Locate the cell with the specified text and output its [x, y] center coordinate. 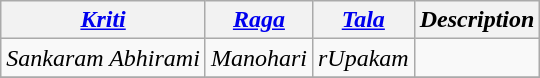
rUpakam [363, 58]
Manohari [258, 58]
Sankaram Abhirami [104, 58]
Kriti [104, 20]
Description [477, 20]
Raga [258, 20]
Tala [363, 20]
